Scan for the cell matching the given text and deliver its (X, Y) coordinate at center. 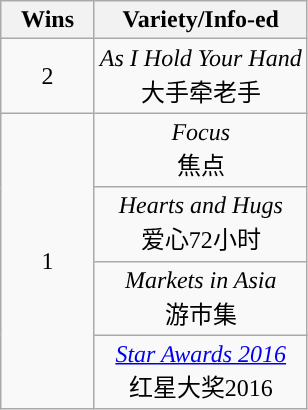
Markets in Asia游市集 (200, 298)
As I Hold Your Hand大手牵老手 (200, 76)
1 (48, 261)
Star Awards 2016红星大奖2016 (200, 372)
Hearts and Hugs爱心72小时 (200, 224)
Variety/Info-ed (200, 20)
2 (48, 76)
Focus焦点 (200, 150)
Wins (48, 20)
